Extract the [x, y] coordinate from the center of the cell holding the provided text.  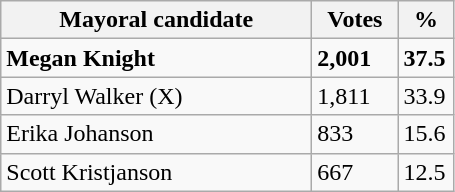
1,811 [355, 96]
667 [355, 172]
15.6 [426, 134]
833 [355, 134]
12.5 [426, 172]
Darryl Walker (X) [156, 96]
Votes [355, 20]
37.5 [426, 58]
% [426, 20]
Megan Knight [156, 58]
Erika Johanson [156, 134]
Scott Kristjanson [156, 172]
2,001 [355, 58]
Mayoral candidate [156, 20]
33.9 [426, 96]
